Return (X, Y) of the center of cell containing provided text 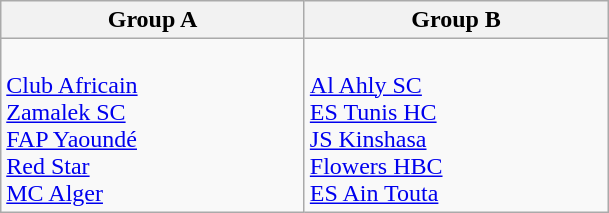
Group B (456, 20)
Club Africain Zamalek SC FAP Yaoundé Red Star MC Alger (153, 126)
Al Ahly SC ES Tunis HC JS Kinshasa Flowers HBC ES Ain Touta (456, 126)
Group A (153, 20)
